Locate the cell with the specified text and output its [x, y] center coordinate. 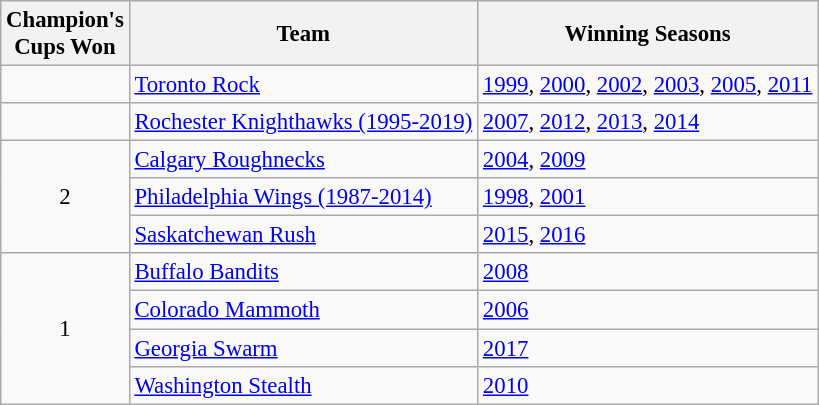
Rochester Knighthawks (1995-2019) [303, 122]
2017 [648, 348]
2010 [648, 385]
1999, 2000, 2002, 2003, 2005, 2011 [648, 85]
Colorado Mammoth [303, 310]
Toronto Rock [303, 85]
2007, 2012, 2013, 2014 [648, 122]
Saskatchewan Rush [303, 235]
1998, 2001 [648, 197]
1 [65, 329]
2015, 2016 [648, 235]
Georgia Swarm [303, 348]
Philadelphia Wings (1987-2014) [303, 197]
Buffalo Bandits [303, 273]
2 [65, 198]
2006 [648, 310]
Team [303, 34]
Washington Stealth [303, 385]
Calgary Roughnecks [303, 160]
Winning Seasons [648, 34]
Champion's Cups Won [65, 34]
2008 [648, 273]
2004, 2009 [648, 160]
